Locate the cell with the specified text and output its [X, Y] center coordinate. 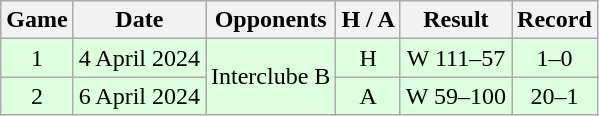
20–1 [555, 96]
H [368, 58]
A [368, 96]
Interclube B [271, 77]
Opponents [271, 20]
W 111–57 [456, 58]
W 59–100 [456, 96]
2 [37, 96]
1–0 [555, 58]
H / A [368, 20]
1 [37, 58]
Game [37, 20]
Date [139, 20]
Record [555, 20]
6 April 2024 [139, 96]
4 April 2024 [139, 58]
Result [456, 20]
